Determine the (x, y) coordinate at the center of the cell enclosing the given text.  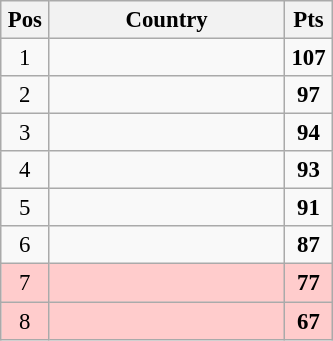
77 (308, 283)
87 (308, 245)
97 (308, 95)
4 (25, 170)
67 (308, 321)
93 (308, 170)
3 (25, 133)
6 (25, 245)
94 (308, 133)
Country (167, 20)
7 (25, 283)
1 (25, 58)
2 (25, 95)
8 (25, 321)
5 (25, 208)
Pos (25, 20)
Pts (308, 20)
91 (308, 208)
107 (308, 58)
